Extract the (x, y) coordinate from the center of the cell holding the provided text.  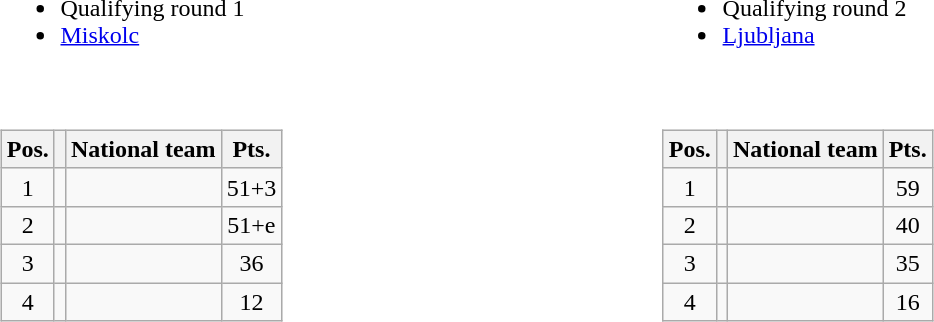
12 (252, 301)
51+e (252, 225)
40 (908, 225)
51+3 (252, 187)
16 (908, 301)
35 (908, 263)
36 (252, 263)
59 (908, 187)
